Return (x, y) of the center of cell containing provided text 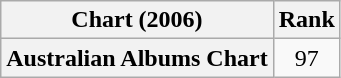
Rank (306, 20)
Australian Albums Chart (137, 58)
Chart (2006) (137, 20)
97 (306, 58)
